From the cell containing the given text, extract its center point as [x, y] coordinate. 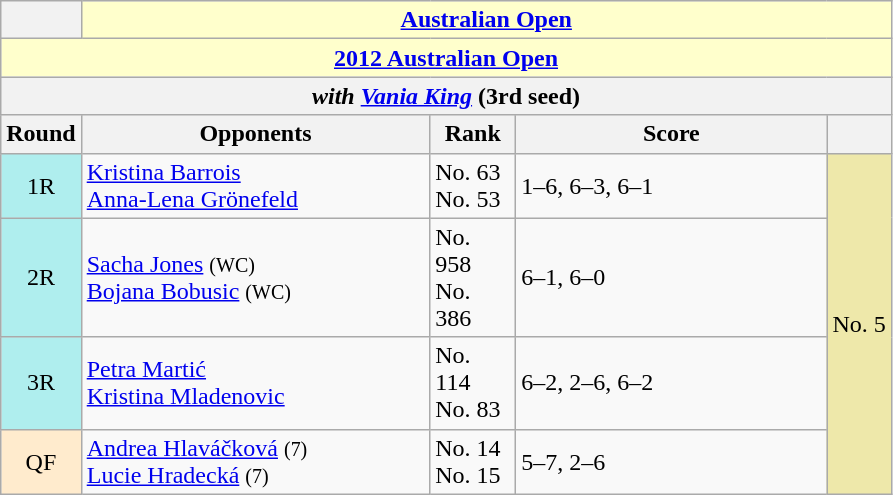
Petra Martić Kristina Mladenovic [256, 383]
Score [672, 134]
Kristina Barrois Anna-Lena Grönefeld [256, 186]
5–7, 2–6 [672, 462]
Australian Open [486, 20]
No. 5 [859, 324]
1–6, 6–3, 6–1 [672, 186]
2R [41, 278]
2012 Australian Open [446, 58]
3R [41, 383]
Andrea Hlaváčková (7) Lucie Hradecká (7) [256, 462]
Round [41, 134]
1R [41, 186]
QF [41, 462]
No. 14No. 15 [473, 462]
No. 63No. 53 [473, 186]
No. 114No. 83 [473, 383]
6–1, 6–0 [672, 278]
6–2, 2–6, 6–2 [672, 383]
Sacha Jones (WC) Bojana Bobusic (WC) [256, 278]
Rank [473, 134]
No. 958No. 386 [473, 278]
Opponents [256, 134]
with Vania King (3rd seed) [446, 96]
